Find where the given text appears and provide that cell's center as [x, y] coordinate. 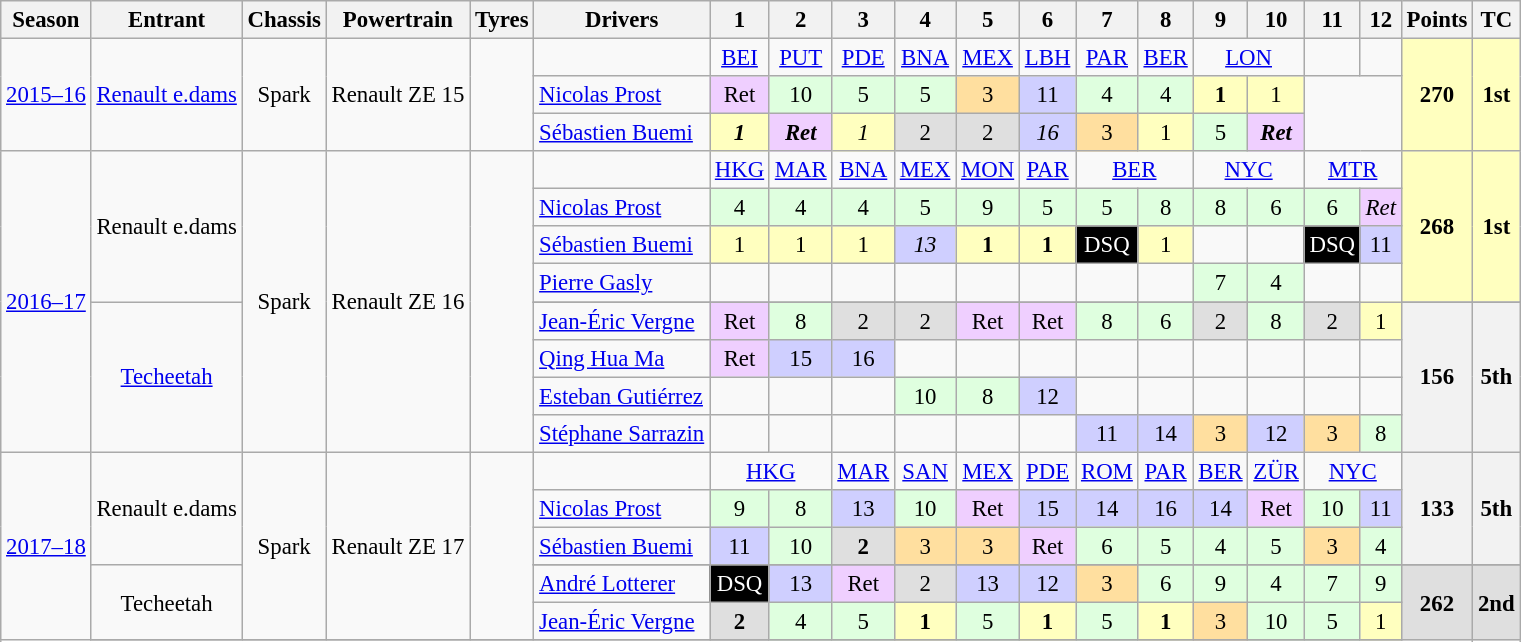
268 [1436, 226]
André Lotterer [622, 584]
Pierre Gasly [622, 283]
Renault ZE 17 [398, 546]
Entrant [166, 20]
BEI [740, 58]
TC [1496, 20]
Season [46, 20]
2017–18 [46, 546]
2016–17 [46, 302]
Renault ZE 16 [398, 302]
2015–16 [46, 96]
Drivers [622, 20]
2nd [1496, 602]
Esteban Gutiérrez [622, 396]
156 [1436, 377]
Chassis [284, 20]
Points [1436, 20]
270 [1436, 96]
MON [988, 170]
262 [1436, 602]
Stéphane Sarrazin [622, 433]
LBH [1047, 58]
SAN [924, 471]
Renault ZE 15 [398, 96]
PUT [800, 58]
ZÜR [1276, 471]
MTR [1352, 170]
133 [1436, 508]
LON [1248, 58]
ROM [1108, 471]
Tyres [502, 20]
Qing Hua Ma [622, 358]
Powertrain [398, 20]
